Scan for the cell matching the given text and deliver its (X, Y) coordinate at center. 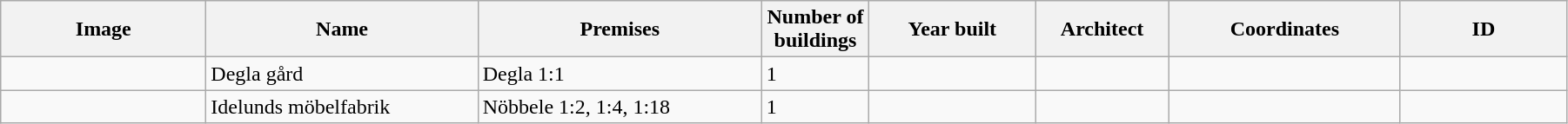
Number ofbuildings (815, 29)
Architect (1102, 29)
Degla gård (342, 74)
Idelunds möbelfabrik (342, 107)
Nöbbele 1:2, 1:4, 1:18 (620, 107)
ID (1483, 29)
Coordinates (1284, 29)
Year built (952, 29)
Premises (620, 29)
Degla 1:1 (620, 74)
Image (104, 29)
Name (342, 29)
